From the cell containing the given text, extract its center point as [X, Y] coordinate. 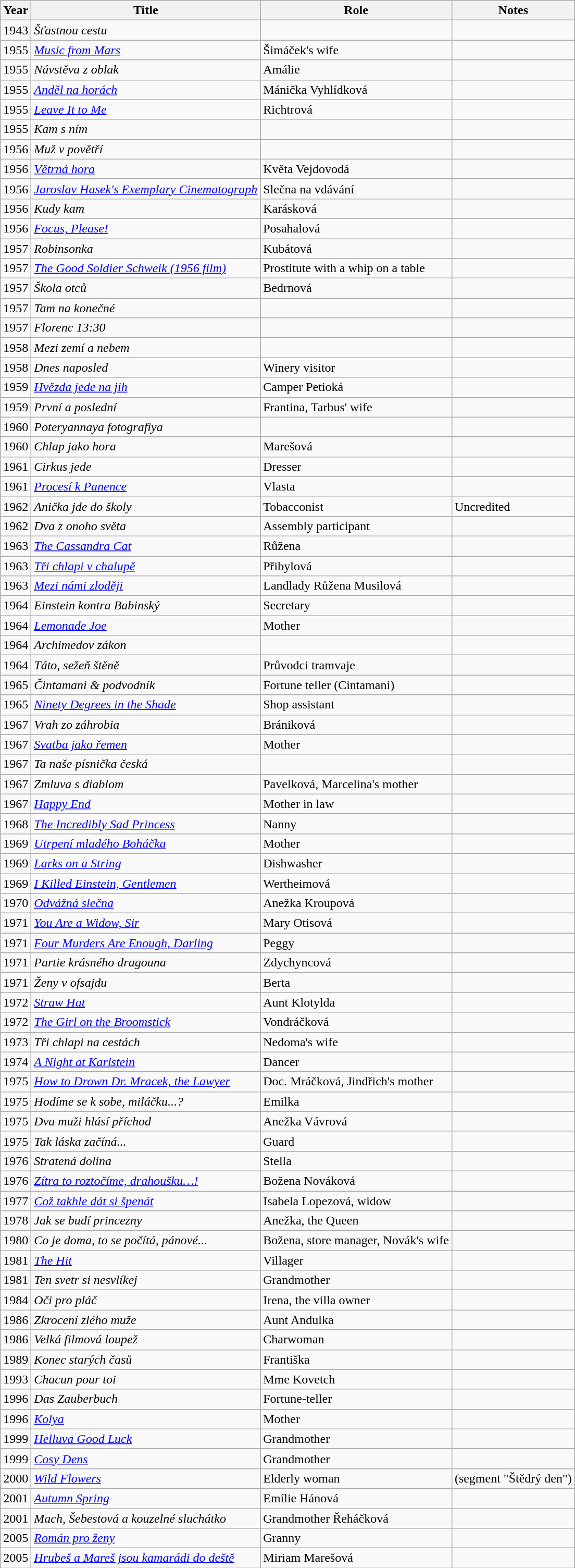
Návstěva z oblak [146, 70]
Aunt Andulka [356, 1320]
Bedrnová [356, 288]
Dva z onoho světa [146, 526]
Šimáček's wife [356, 50]
Florenc 13:30 [146, 328]
Partie krásného dragouna [146, 963]
Ženy v ofsajdu [146, 983]
Konec starých časů [146, 1359]
Dva muži hlásí příchod [146, 1121]
Larks on a String [146, 863]
1980 [16, 1241]
Hodíme se k sobe, miláčku...? [146, 1101]
Hvězda jede na jih [146, 387]
Mother in law [356, 804]
Leave It to Me [146, 109]
Kudy kam [146, 209]
Muž v povětří [146, 149]
Zmluva s diablom [146, 784]
The Hit [146, 1260]
Wertheimová [356, 884]
Peggy [356, 943]
Jak se budí princezny [146, 1221]
Zkrocení zlého muže [146, 1320]
Utrpení mladého Boháčka [146, 843]
Mary Otisová [356, 923]
Tak láska začíná... [146, 1141]
Landlady Růžena Musilová [356, 586]
1970 [16, 903]
The Girl on the Broomstick [146, 1022]
Villager [356, 1260]
1974 [16, 1062]
Mezi zemí a nebem [146, 348]
Stratená dolina [146, 1161]
1977 [16, 1200]
Co je doma, to se počítá, pánové... [146, 1241]
Ta naše písnička česká [146, 764]
Posahalová [356, 228]
Karásková [356, 209]
Granny [356, 1538]
Procesí k Panence [146, 486]
1989 [16, 1359]
Větrná hora [146, 169]
Happy End [146, 804]
1968 [16, 824]
Dancer [356, 1062]
Uncredited [513, 506]
Guard [356, 1141]
Music from Mars [146, 50]
Stella [356, 1161]
Aunt Klotylda [356, 1002]
Anežka Vávrová [356, 1121]
Vlasta [356, 486]
Doc. Mráčková, Jindřich's mother [356, 1082]
Jaroslav Hasek's Exemplary Cinematograph [146, 189]
2000 [16, 1478]
Tobacconist [356, 506]
Shop assistant [356, 705]
I Killed Einstein, Gentlemen [146, 884]
Dishwasher [356, 863]
Pavelková, Marcelina's mother [356, 784]
Tři chlapi na cestách [146, 1042]
Amálie [356, 70]
Focus, Please! [146, 228]
Františka [356, 1359]
Camper Petioká [356, 387]
Vondráčková [356, 1022]
Ten svetr si nesvlíkej [146, 1280]
Chacun pour toi [146, 1379]
Anička jde do školy [146, 506]
Fortune-teller [356, 1399]
Dresser [356, 467]
How to Drown Dr. Mracek, the Lawyer [146, 1082]
Kubátová [356, 249]
Božena Nováková [356, 1181]
Mme Kovetch [356, 1379]
The Incredibly Sad Princess [146, 824]
Chlap jako hora [146, 447]
Poteryannaya fotografiya [146, 427]
Zdychyncová [356, 963]
Šťastnou cestu [146, 30]
Autumn Spring [146, 1498]
Secretary [356, 606]
Das Zauberbuch [146, 1399]
Archimedov zákon [146, 645]
Cosy Dens [146, 1459]
Kam s ním [146, 129]
Robinsonka [146, 249]
Frantina, Tarbus' wife [356, 407]
Slečna na vdávání [356, 189]
Což takhle dát si špenát [146, 1200]
Ninety Degrees in the Shade [146, 705]
Čintamani & podvodník [146, 685]
Anežka, the Queen [356, 1221]
1984 [16, 1300]
1943 [16, 30]
Dnes naposled [146, 367]
Škola otců [146, 288]
Oči pro pláč [146, 1300]
Božena, store manager, Novák's wife [356, 1241]
Lemonade Joe [146, 626]
Květa Vejdovodá [356, 169]
Svatba jako řemen [146, 744]
Notes [513, 10]
Elderly woman [356, 1478]
Přibylová [356, 566]
1973 [16, 1042]
Assembly participant [356, 526]
Tam na konečné [146, 308]
Isabela Lopezová, widow [356, 1200]
A Night at Karlstein [146, 1062]
The Cassandra Cat [146, 546]
You Are a Widow, Sir [146, 923]
Helluva Good Luck [146, 1439]
Emílie Hánová [356, 1498]
Hrubeš a Mareš jsou kamarádi do deště [146, 1558]
Anežka Kroupová [356, 903]
Román pro ženy [146, 1538]
Richtrová [356, 109]
Grandmother Řeháčková [356, 1518]
Mach, Šebestová a kouzelné sluchátko [146, 1518]
Prostitute with a whip on a table [356, 268]
Einstein kontra Babinský [146, 606]
Anděl na horách [146, 90]
Vrah zo záhrobia [146, 725]
Nanny [356, 824]
Růžena [356, 546]
Wild Flowers [146, 1478]
Role [356, 10]
1978 [16, 1221]
Emilka [356, 1101]
Mánička Vyhlídková [356, 90]
Mezi námi zloději [146, 586]
The Good Soldier Schweik (1956 film) [146, 268]
Irena, the villa owner [356, 1300]
Velká filmová loupež [146, 1340]
Miriam Marešová [356, 1558]
(segment "Štědrý den") [513, 1478]
Tři chlapi v chalupě [146, 566]
Zítra to roztočíme, drahoušku…! [146, 1181]
Year [16, 10]
Táto, sežeň štěně [146, 665]
Straw Hat [146, 1002]
Průvodci tramvaje [356, 665]
Nedoma's wife [356, 1042]
Brániková [356, 725]
Cirkus jede [146, 467]
Fortune teller (Cintamani) [356, 685]
První a poslední [146, 407]
Four Murders Are Enough, Darling [146, 943]
Kolya [146, 1419]
Odvážná slečna [146, 903]
Berta [356, 983]
Charwoman [356, 1340]
Marešová [356, 447]
Title [146, 10]
1993 [16, 1379]
Winery visitor [356, 367]
